Find where the given text appears and provide that cell's center as [x, y] coordinate. 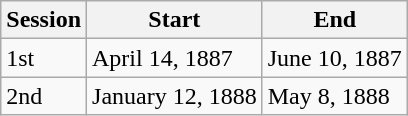
May 8, 1888 [334, 96]
June 10, 1887 [334, 58]
Start [175, 20]
April 14, 1887 [175, 58]
2nd [44, 96]
1st [44, 58]
January 12, 1888 [175, 96]
End [334, 20]
Session [44, 20]
